Pinpoint the cell where the given text exists, returning its (x, y) midpoint coordinate. 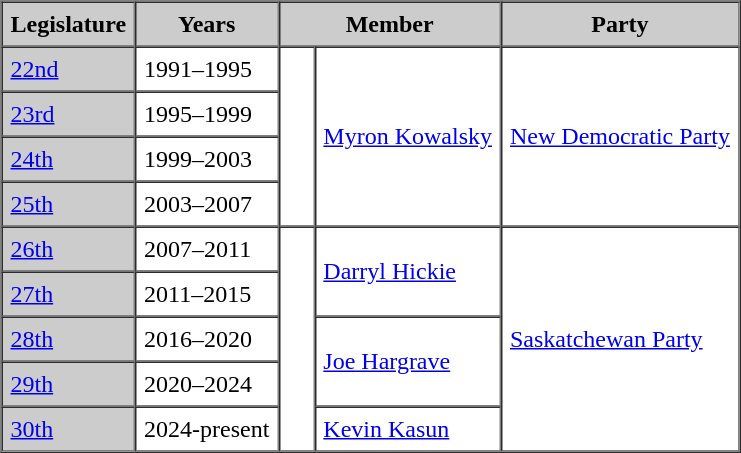
1999–2003 (206, 158)
22nd (69, 68)
2003–2007 (206, 204)
Myron Kowalsky (408, 136)
2016–2020 (206, 338)
Member (390, 24)
24th (69, 158)
Saskatchewan Party (620, 338)
1991–1995 (206, 68)
New Democratic Party (620, 136)
Years (206, 24)
Party (620, 24)
Kevin Kasun (408, 428)
1995–1999 (206, 114)
25th (69, 204)
23rd (69, 114)
26th (69, 248)
Joe Hargrave (408, 361)
2011–2015 (206, 294)
Legislature (69, 24)
2020–2024 (206, 384)
28th (69, 338)
2007–2011 (206, 248)
27th (69, 294)
2024-present (206, 428)
Darryl Hickie (408, 271)
29th (69, 384)
30th (69, 428)
